Pinpoint the cell where the given text exists, returning its (X, Y) midpoint coordinate. 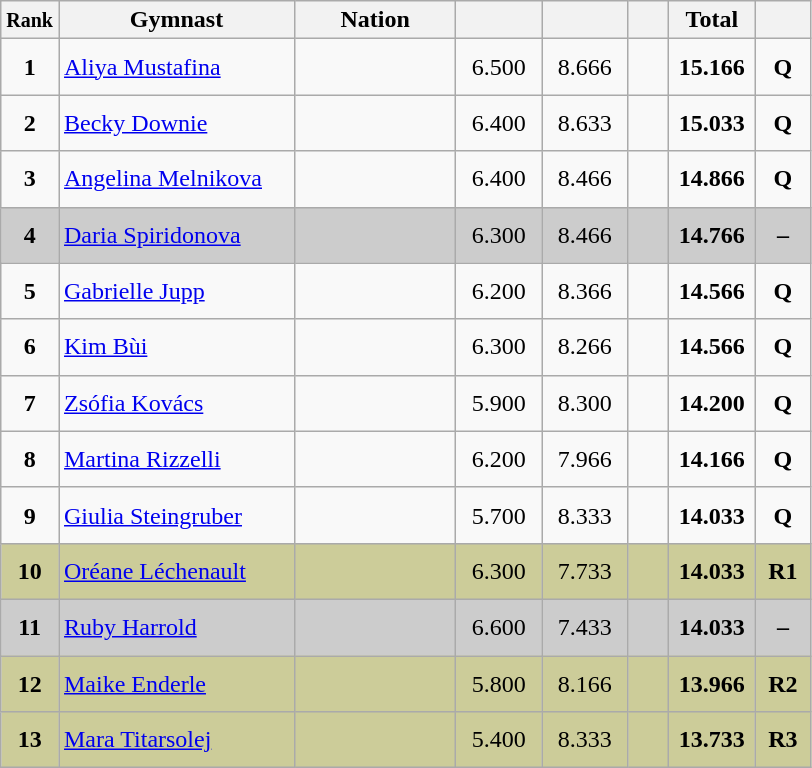
5.400 (499, 740)
6.600 (499, 627)
Total (712, 20)
4 (30, 235)
Nation (376, 20)
Zsófia Kovács (176, 403)
Rank (30, 20)
14.766 (712, 235)
Giulia Steingruber (176, 515)
14.200 (712, 403)
Gymnast (176, 20)
Mara Titarsolej (176, 740)
5.900 (499, 403)
11 (30, 627)
8.366 (585, 291)
5 (30, 291)
12 (30, 684)
13.966 (712, 684)
2 (30, 123)
10 (30, 571)
7.966 (585, 459)
3 (30, 179)
Aliya Mustafina (176, 67)
8.266 (585, 347)
13 (30, 740)
8.633 (585, 123)
15.166 (712, 67)
7.433 (585, 627)
Martina Rizzelli (176, 459)
15.033 (712, 123)
Oréane Léchenault (176, 571)
8.300 (585, 403)
5.700 (499, 515)
13.733 (712, 740)
Daria Spiridonova (176, 235)
8.166 (585, 684)
Angelina Melnikova (176, 179)
5.800 (499, 684)
Kim Bùi (176, 347)
14.166 (712, 459)
7.733 (585, 571)
Maike Enderle (176, 684)
8.666 (585, 67)
R3 (783, 740)
6.500 (499, 67)
R1 (783, 571)
14.866 (712, 179)
Ruby Harrold (176, 627)
R2 (783, 684)
6 (30, 347)
7 (30, 403)
1 (30, 67)
8 (30, 459)
9 (30, 515)
Gabrielle Jupp (176, 291)
Becky Downie (176, 123)
